Locate the cell with the specified text and output its [x, y] center coordinate. 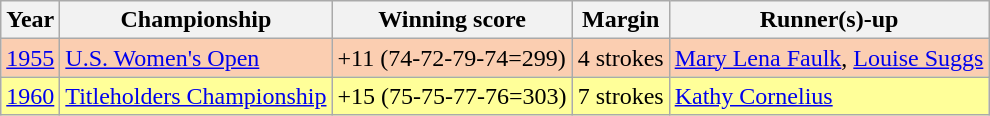
1960 [30, 96]
+15 (75-75-77-76=303) [452, 96]
Margin [620, 20]
U.S. Women's Open [196, 58]
+11 (74-72-79-74=299) [452, 58]
Winning score [452, 20]
Runner(s)-up [829, 20]
4 strokes [620, 58]
Championship [196, 20]
7 strokes [620, 96]
Mary Lena Faulk, Louise Suggs [829, 58]
Titleholders Championship [196, 96]
Year [30, 20]
1955 [30, 58]
Kathy Cornelius [829, 96]
